Pinpoint the cell where the given text exists, returning its [X, Y] midpoint coordinate. 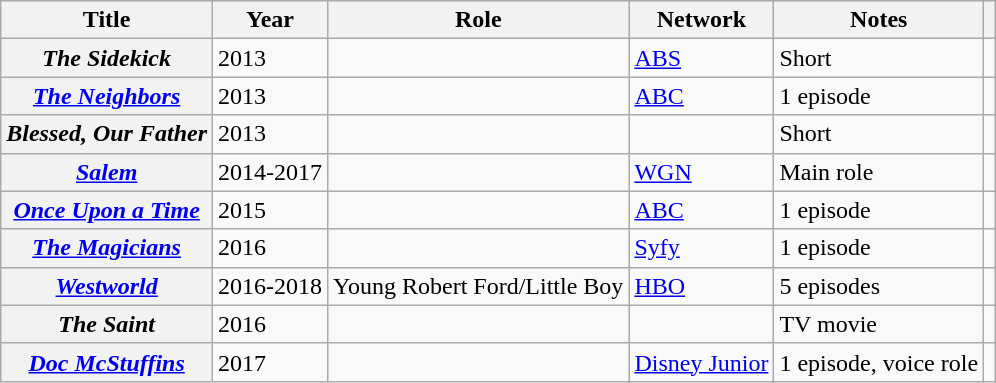
2015 [270, 210]
Main role [879, 172]
Young Robert Ford/Little Boy [478, 286]
WGN [702, 172]
Network [702, 20]
Salem [107, 172]
TV movie [879, 324]
Role [478, 20]
2017 [270, 362]
ABS [702, 58]
The Sidekick [107, 58]
Once Upon a Time [107, 210]
Disney Junior [702, 362]
Westworld [107, 286]
HBO [702, 286]
Syfy [702, 248]
Title [107, 20]
The Magicians [107, 248]
Year [270, 20]
The Saint [107, 324]
5 episodes [879, 286]
Doc McStuffins [107, 362]
1 episode, voice role [879, 362]
2016-2018 [270, 286]
Blessed, Our Father [107, 134]
The Neighbors [107, 96]
Notes [879, 20]
2014-2017 [270, 172]
